Extract the (X, Y) coordinate from the center of the cell holding the provided text.  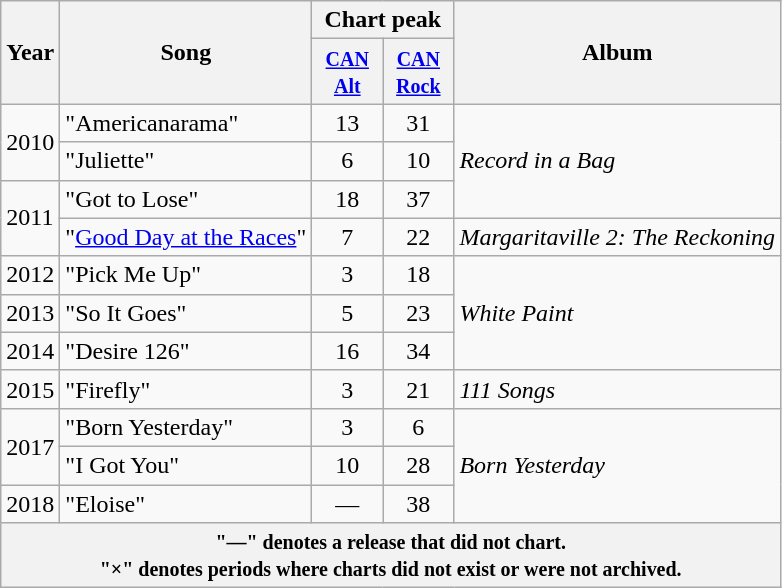
CANAlt (348, 72)
7 (348, 237)
"Got to Lose" (186, 199)
28 (418, 465)
16 (348, 351)
Album (618, 52)
"—" denotes a release that did not chart."×" denotes periods where charts did not exist or were not archived. (391, 556)
13 (348, 123)
2012 (30, 275)
White Paint (618, 313)
Chart peak (383, 20)
— (348, 503)
"Firefly" (186, 389)
CANRock (418, 72)
"Born Yesterday" (186, 427)
"Good Day at the Races" (186, 237)
2018 (30, 503)
Record in a Bag (618, 161)
31 (418, 123)
111 Songs (618, 389)
Song (186, 52)
2011 (30, 218)
5 (348, 313)
34 (418, 351)
Year (30, 52)
"Americanarama" (186, 123)
22 (418, 237)
2017 (30, 446)
23 (418, 313)
Margaritaville 2: The Reckoning (618, 237)
2015 (30, 389)
2014 (30, 351)
"Eloise" (186, 503)
2010 (30, 142)
21 (418, 389)
"Juliette" (186, 161)
"I Got You" (186, 465)
38 (418, 503)
Born Yesterday (618, 465)
37 (418, 199)
"Pick Me Up" (186, 275)
"Desire 126" (186, 351)
2013 (30, 313)
"So It Goes" (186, 313)
